Locate the cell with the specified text and output its [x, y] center coordinate. 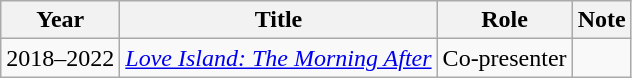
Note [602, 20]
Love Island: The Morning After [278, 58]
Co-presenter [504, 58]
2018–2022 [60, 58]
Year [60, 20]
Role [504, 20]
Title [278, 20]
